From the cell containing the given text, extract its center point as [x, y] coordinate. 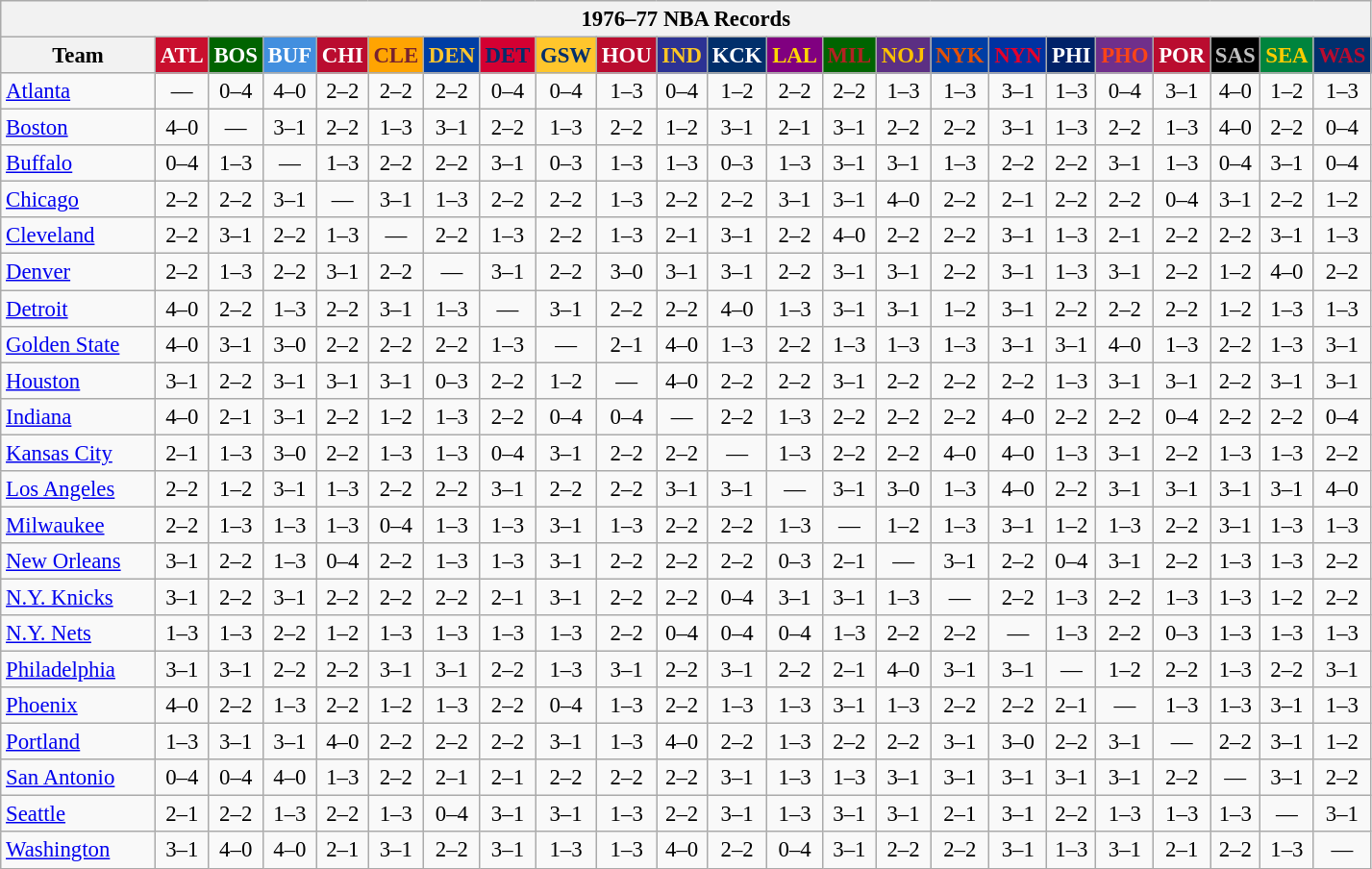
Philadelphia [79, 670]
PHI [1071, 56]
SEA [1286, 56]
GSW [566, 56]
BOS [236, 56]
HOU [627, 56]
Detroit [79, 309]
LAL [794, 56]
N.Y. Knicks [79, 597]
CHI [342, 56]
Houston [79, 381]
Seattle [79, 814]
Golden State [79, 344]
BUF [289, 56]
POR [1183, 56]
Cleveland [79, 236]
Los Angeles [79, 489]
Atlanta [79, 91]
IND [682, 56]
Indiana [79, 416]
NOJ [903, 56]
1976–77 NBA Records [686, 19]
WAS [1342, 56]
CLE [396, 56]
Chicago [79, 200]
SAS [1235, 56]
KCK [736, 56]
NYK [960, 56]
NYN [1018, 56]
Team [79, 56]
Phoenix [79, 706]
Buffalo [79, 163]
ATL [182, 56]
N.Y. Nets [79, 633]
Milwaukee [79, 525]
Denver [79, 272]
Boston [79, 128]
San Antonio [79, 778]
DEN [452, 56]
MIL [849, 56]
Portland [79, 742]
Washington [79, 851]
DET [508, 56]
PHO [1125, 56]
Kansas City [79, 453]
New Orleans [79, 561]
